Search for the cell housing the specified text and yield its [x, y] center coordinate. 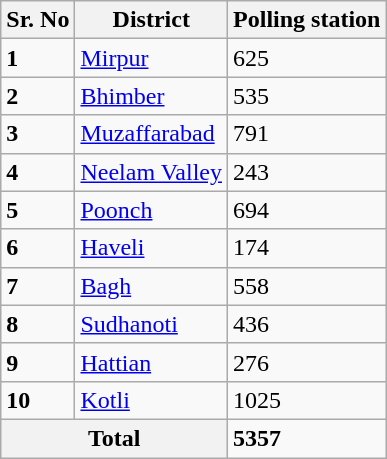
243 [307, 172]
535 [307, 96]
Muzaffarabad [152, 134]
436 [307, 324]
Polling station [307, 20]
174 [307, 248]
791 [307, 134]
5 [38, 210]
1025 [307, 400]
2 [38, 96]
Haveli [152, 248]
4 [38, 172]
6 [38, 248]
558 [307, 286]
9 [38, 362]
3 [38, 134]
5357 [307, 438]
Bhimber [152, 96]
1 [38, 58]
Mirpur [152, 58]
Neelam Valley [152, 172]
276 [307, 362]
Hattian [152, 362]
Bagh [152, 286]
Total [114, 438]
7 [38, 286]
Kotli [152, 400]
625 [307, 58]
10 [38, 400]
Poonch [152, 210]
694 [307, 210]
District [152, 20]
Sr. No [38, 20]
Sudhanoti [152, 324]
8 [38, 324]
